For the text-containing cell, return its midpoint in (X, Y) coordinate format. 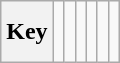
Key (27, 32)
